Output the [X, Y] coordinate of the center of the cell containing the given text.  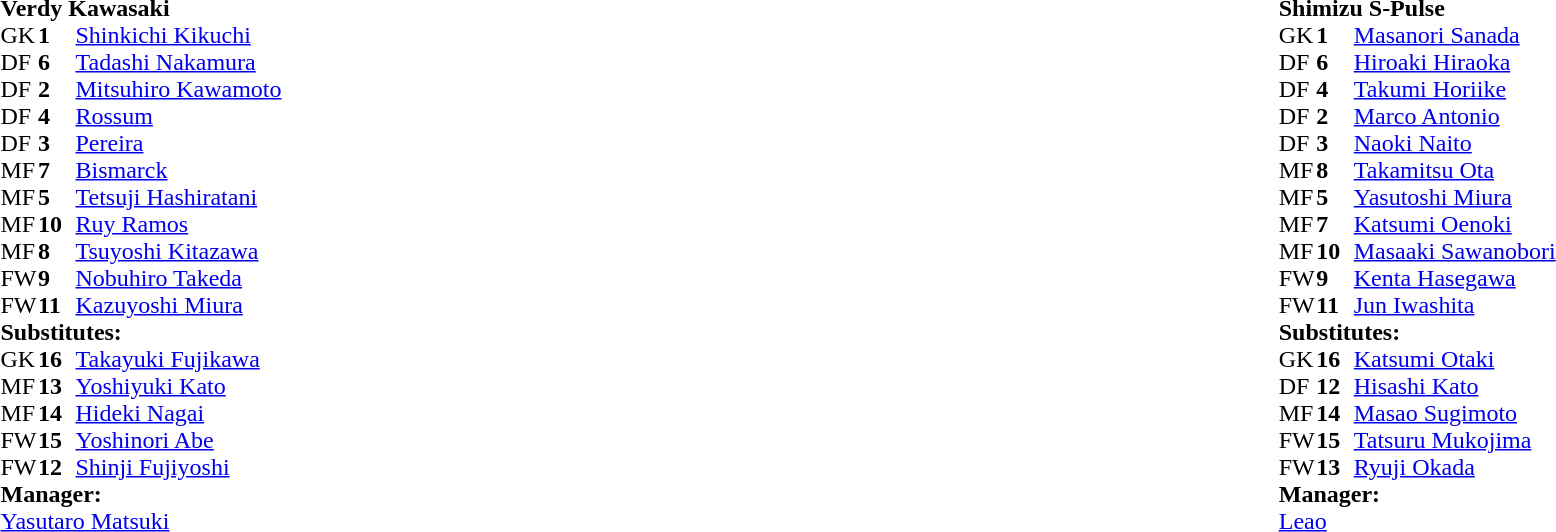
Hiroaki Hiraoka [1455, 62]
Yoshiyuki Kato [179, 386]
Hideki Nagai [179, 414]
Shinji Fujiyoshi [179, 468]
Rossum [179, 116]
Tetsuji Hashiratani [179, 198]
Marco Antonio [1455, 116]
Pereira [179, 144]
Takamitsu Ota [1455, 170]
Masaaki Sawanobori [1455, 252]
Yoshinori Abe [179, 440]
Nobuhiro Takeda [179, 278]
Kenta Hasegawa [1455, 278]
Naoki Naito [1455, 144]
Takayuki Fujikawa [179, 360]
Tsuyoshi Kitazawa [179, 252]
Takumi Horiike [1455, 90]
Masao Sugimoto [1455, 414]
Kazuyoshi Miura [179, 306]
Ryuji Okada [1455, 468]
Katsumi Oenoki [1455, 224]
Tadashi Nakamura [179, 62]
Masanori Sanada [1455, 36]
Bismarck [179, 170]
Mitsuhiro Kawamoto [179, 90]
Ruy Ramos [179, 224]
Shinkichi Kikuchi [179, 36]
Tatsuru Mukojima [1455, 440]
Yasutoshi Miura [1455, 198]
Jun Iwashita [1455, 306]
Hisashi Kato [1455, 386]
Katsumi Otaki [1455, 360]
